For the text-containing cell, return its midpoint in [x, y] coordinate format. 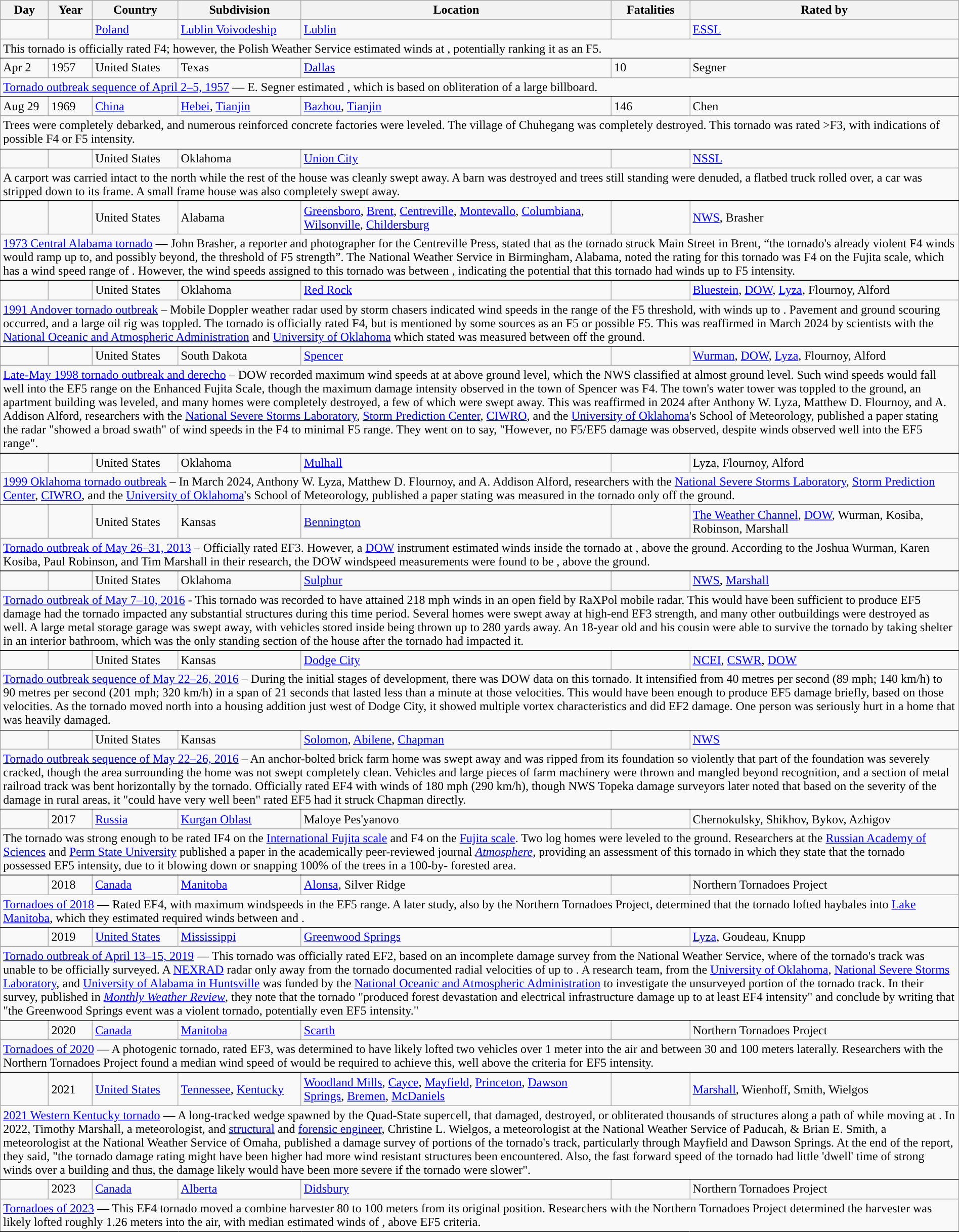
Red Rock [456, 290]
Solomon, Abilene, Chapman [456, 739]
Hebei, Tianjin [240, 106]
Alberta [240, 1189]
Mulhall [456, 463]
10 [650, 68]
Russia [136, 819]
Segner [824, 68]
Aug 29 [24, 106]
Wurman, DOW, Lyza, Flournoy, Alford [824, 356]
2020 [71, 1030]
Bennington [456, 522]
Bluestein, DOW, Lyza, Flournoy, Alford [824, 290]
South Dakota [240, 356]
Maloye Pes'yanovo [456, 819]
Dallas [456, 68]
Tornado outbreak sequence of April 2–5, 1957 — E. Segner estimated , which is based on obliteration of a large billboard. [479, 87]
ESSL [824, 29]
Mississippi [240, 937]
NSSL [824, 158]
The Weather Channel, DOW, Wurman, Kosiba, Robinson, Marshall [824, 522]
Bazhou, Tianjin [456, 106]
2018 [71, 885]
Location [456, 10]
NCEI, CSWR, DOW [824, 660]
Woodland Mills, Cayce, Mayfield, Princeton, Dawson Springs, Bremen, McDaniels [456, 1089]
Sulphur [456, 581]
Dodge City [456, 660]
Alabama [240, 217]
Chen [824, 106]
Lyza, Goudeau, Knupp [824, 937]
Day [24, 10]
Didsbury [456, 1189]
1969 [71, 106]
Rated by [824, 10]
Chernokulsky, Shikhov, Bykov, Azhigov [824, 819]
Scarth [456, 1030]
2017 [71, 819]
Kurgan Oblast [240, 819]
Year [71, 10]
Union City [456, 158]
China [136, 106]
Lublin Voivodeship [240, 29]
Lublin [456, 29]
Poland [136, 29]
2019 [71, 937]
2023 [71, 1189]
1957 [71, 68]
Greensboro, Brent, Centreville, Montevallo, Columbiana, Wilsonville, Childersburg [456, 217]
NWS, Marshall [824, 581]
NWS, Brasher [824, 217]
Lyza, Flournoy, Alford [824, 463]
Marshall, Wienhoff, Smith, Wielgos [824, 1089]
Subdivision [240, 10]
This tornado is officially rated F4; however, the Polish Weather Service estimated winds at , potentially ranking it as an F5. [479, 49]
Country [136, 10]
Texas [240, 68]
Spencer [456, 356]
Greenwood Springs [456, 937]
Tennessee, Kentucky [240, 1089]
Alonsa, Silver Ridge [456, 885]
Apr 2 [24, 68]
NWS [824, 739]
Fatalities [650, 10]
146 [650, 106]
2021 [71, 1089]
